Capture the cell that displays the provided text and extract its (X, Y) central coordinate. 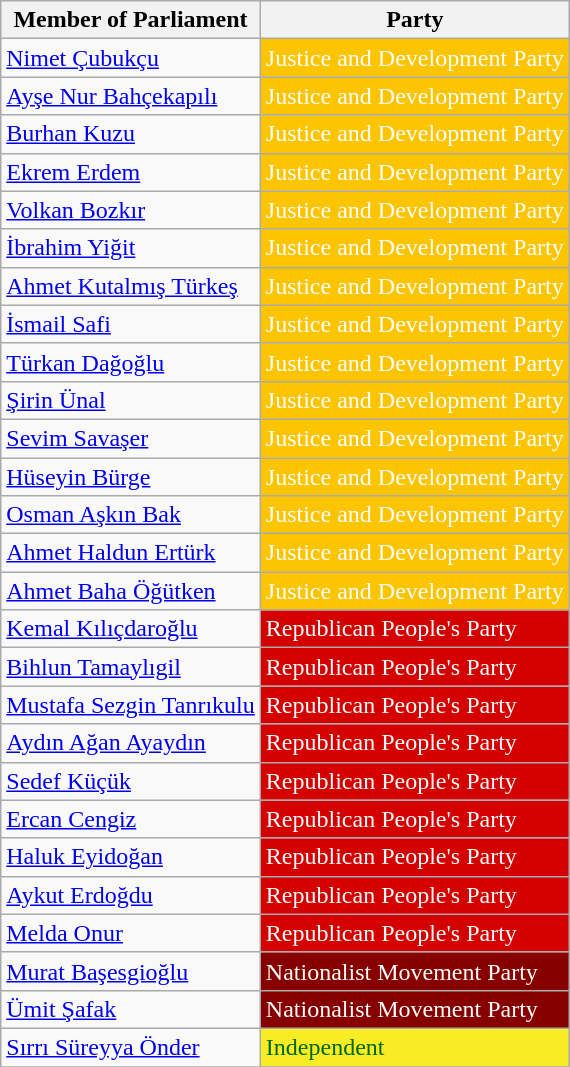
Kemal Kılıçdaroğlu (131, 629)
Murat Başesgioğlu (131, 971)
Hüseyin Bürge (131, 477)
Türkan Dağoğlu (131, 362)
Ahmet Haldun Ertürk (131, 553)
Sedef Küçük (131, 781)
Ekrem Erdem (131, 172)
Melda Onur (131, 933)
Volkan Bozkır (131, 210)
Sevim Savaşer (131, 438)
Party (414, 20)
İbrahim Yiğit (131, 248)
Aykut Erdoğdu (131, 895)
Bihlun Tamaylıgil (131, 667)
Osman Aşkın Bak (131, 515)
Haluk Eyidoğan (131, 857)
Ercan Cengiz (131, 819)
Ayşe Nur Bahçekapılı (131, 96)
Şirin Ünal (131, 400)
Burhan Kuzu (131, 134)
Member of Parliament (131, 20)
Nimet Çubukçu (131, 58)
Aydın Ağan Ayaydın (131, 743)
Independent (414, 1047)
Ahmet Kutalmış Türkeş (131, 286)
Ahmet Baha Öğütken (131, 591)
Sırrı Süreyya Önder (131, 1047)
Ümit Şafak (131, 1009)
Mustafa Sezgin Tanrıkulu (131, 705)
İsmail Safi (131, 324)
